Return [X, Y] of the center of cell containing provided text 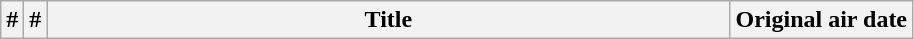
Title [388, 20]
Original air date [822, 20]
